Return the (X, Y) coordinate for the center point of the cell that contains the specified text.  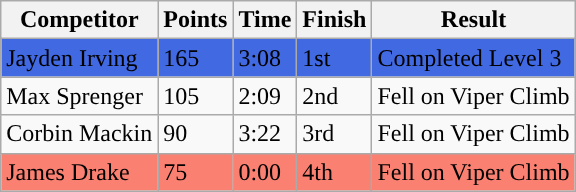
4th (334, 172)
105 (196, 96)
James Drake (80, 172)
Completed Level 3 (474, 58)
Competitor (80, 20)
0:00 (265, 172)
Points (196, 20)
Result (474, 20)
2:09 (265, 96)
165 (196, 58)
Jayden Irving (80, 58)
1st (334, 58)
Finish (334, 20)
Time (265, 20)
3:08 (265, 58)
Corbin Mackin (80, 134)
3rd (334, 134)
2nd (334, 96)
90 (196, 134)
75 (196, 172)
3:22 (265, 134)
Max Sprenger (80, 96)
